Identify which cell holds the provided text, then report its [X, Y] central coordinate. 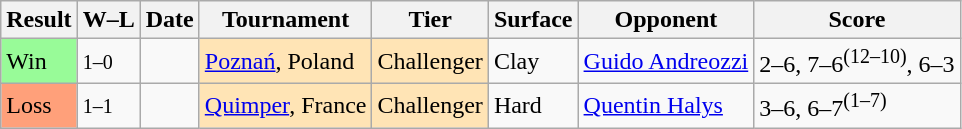
1–1 [108, 106]
Surface [533, 20]
W–L [108, 20]
Loss [39, 106]
Hard [533, 106]
3–6, 6–7(1–7) [857, 106]
Win [39, 62]
Date [170, 20]
Poznań, Poland [286, 62]
Result [39, 20]
Tier [430, 20]
2–6, 7–6(12–10), 6–3 [857, 62]
Opponent [666, 20]
Tournament [286, 20]
Guido Andreozzi [666, 62]
Clay [533, 62]
1–0 [108, 62]
Quimper, France [286, 106]
Quentin Halys [666, 106]
Score [857, 20]
